Extract the (x, y) coordinate from the center of the cell holding the provided text.  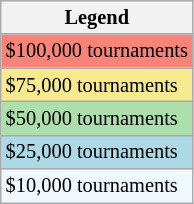
$75,000 tournaments (97, 85)
$10,000 tournaments (97, 186)
$25,000 tournaments (97, 152)
$100,000 tournaments (97, 51)
Legend (97, 17)
$50,000 tournaments (97, 118)
